Capture the cell that displays the provided text and extract its [X, Y] central coordinate. 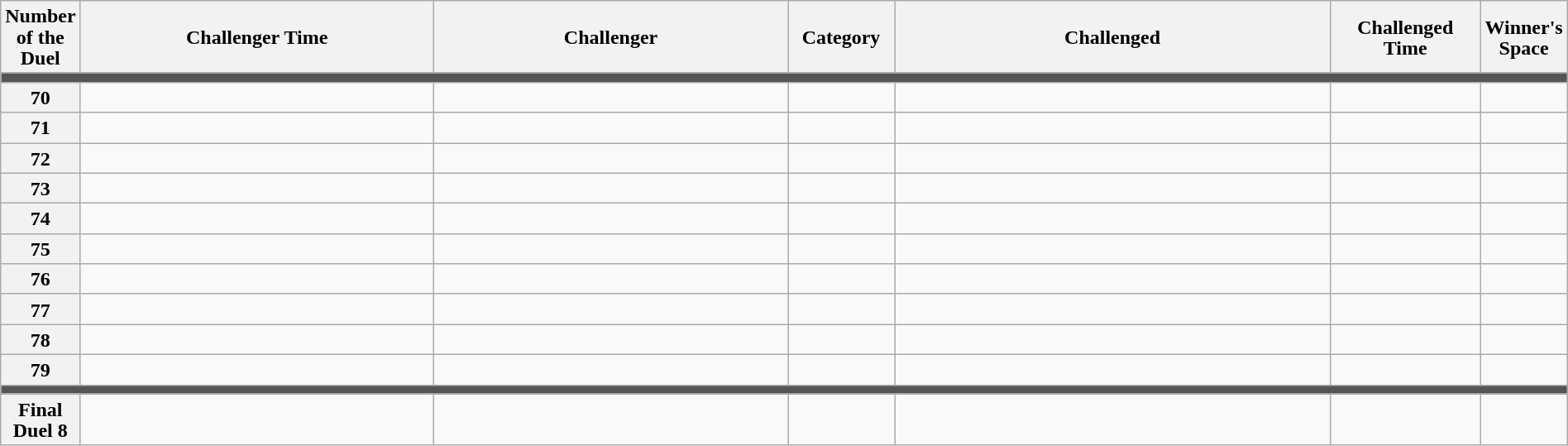
Challenger [611, 37]
Challenged [1113, 37]
Winner's Space [1523, 37]
75 [41, 248]
77 [41, 309]
Challenged Time [1406, 37]
79 [41, 369]
71 [41, 127]
Final Duel 8 [41, 420]
78 [41, 339]
Category [840, 37]
74 [41, 218]
Number of the Duel [41, 37]
76 [41, 280]
72 [41, 157]
73 [41, 189]
Challenger Time [257, 37]
70 [41, 98]
